Identify which cell holds the provided text, then report its (X, Y) central coordinate. 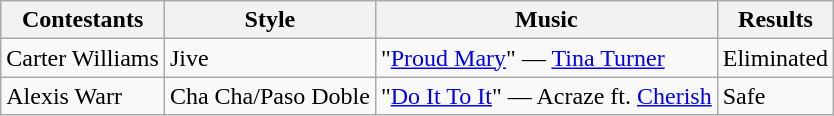
"Do It To It" — Acraze ft. Cherish (546, 96)
Eliminated (775, 58)
Contestants (83, 20)
Results (775, 20)
Style (270, 20)
Music (546, 20)
Alexis Warr (83, 96)
Safe (775, 96)
Carter Williams (83, 58)
Jive (270, 58)
Cha Cha/Paso Doble (270, 96)
"Proud Mary" — Tina Turner (546, 58)
